Detect which cell encompasses the target text, then output its (X, Y) center coordinate. 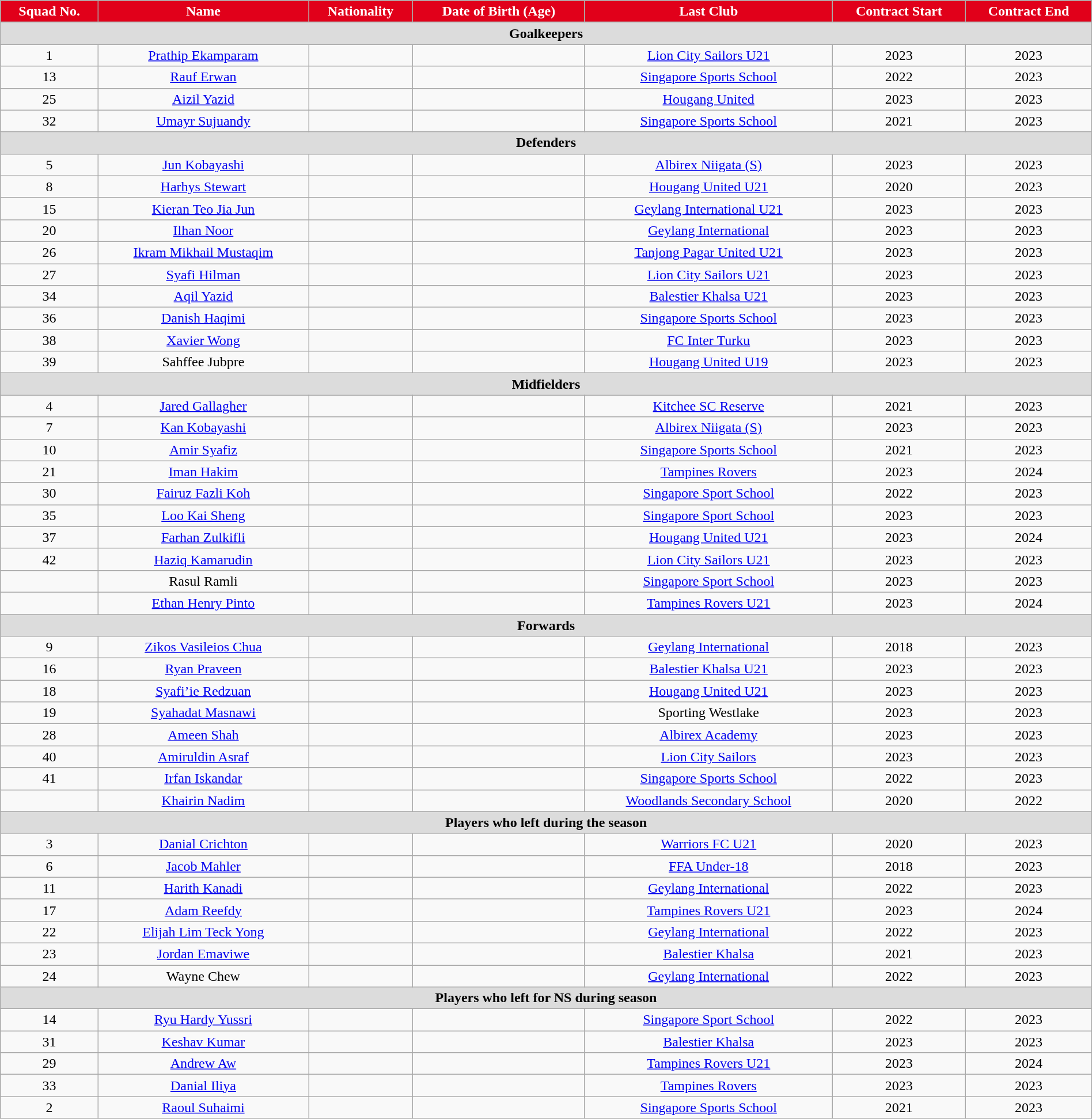
38 (50, 340)
29 (50, 1064)
21 (50, 472)
9 (50, 647)
Raoul Suhaimi (203, 1107)
42 (50, 559)
Midfielders (546, 384)
41 (50, 779)
Lion City Sailors (708, 757)
Kieran Teo Jia Jun (203, 208)
Khairin Nadim (203, 801)
27 (50, 275)
5 (50, 165)
Elijah Lim Teck Yong (203, 932)
Umayr Sujuandy (203, 121)
8 (50, 187)
Albirex Academy (708, 735)
Sahffee Jubpre (203, 362)
Harith Kanadi (203, 888)
33 (50, 1086)
Jun Kobayashi (203, 165)
Keshav Kumar (203, 1042)
28 (50, 735)
13 (50, 77)
2 (50, 1107)
FC Inter Turku (708, 340)
Last Club (708, 12)
Ameen Shah (203, 735)
4 (50, 406)
40 (50, 757)
Fairuz Fazli Koh (203, 494)
Amir Syafiz (203, 450)
14 (50, 1020)
Jared Gallagher (203, 406)
Aizil Yazid (203, 99)
FFA Under-18 (708, 866)
Adam Reefdy (203, 910)
22 (50, 932)
Kitchee SC Reserve (708, 406)
Geylang International U21 (708, 208)
Contract Start (899, 12)
18 (50, 691)
Iman Hakim (203, 472)
Danish Haqimi (203, 318)
26 (50, 252)
Syafi Hilman (203, 275)
Zikos Vasileios Chua (203, 647)
10 (50, 450)
Contract End (1029, 12)
Kan Kobayashi (203, 428)
Jordan Emaviwe (203, 954)
Players who left during the season (546, 822)
37 (50, 537)
7 (50, 428)
19 (50, 713)
35 (50, 515)
Rasul Ramli (203, 581)
Haziq Kamarudin (203, 559)
Woodlands Secondary School (708, 801)
Amiruldin Asraf (203, 757)
Xavier Wong (203, 340)
Warriors FC U21 (708, 844)
25 (50, 99)
Players who left for NS during season (546, 998)
Name (203, 12)
Loo Kai Sheng (203, 515)
32 (50, 121)
23 (50, 954)
Prathip Ekamparam (203, 55)
Defenders (546, 143)
Hougang United U19 (708, 362)
Squad No. (50, 12)
Hougang United (708, 99)
Nationality (361, 12)
20 (50, 230)
16 (50, 669)
Irfan Iskandar (203, 779)
Date of Birth (Age) (499, 12)
15 (50, 208)
31 (50, 1042)
Forwards (546, 625)
Farhan Zulkifli (203, 537)
Wayne Chew (203, 976)
Syafi’ie Redzuan (203, 691)
Ryan Praveen (203, 669)
17 (50, 910)
24 (50, 976)
Sporting Westlake (708, 713)
Aqil Yazid (203, 297)
Danial Iliya (203, 1086)
Syahadat Masnawi (203, 713)
1 (50, 55)
Andrew Aw (203, 1064)
36 (50, 318)
Goalkeepers (546, 33)
39 (50, 362)
Danial Crichton (203, 844)
Ikram Mikhail Mustaqim (203, 252)
30 (50, 494)
11 (50, 888)
6 (50, 866)
34 (50, 297)
3 (50, 844)
Ilhan Noor (203, 230)
Harhys Stewart (203, 187)
Ryu Hardy Yussri (203, 1020)
Tanjong Pagar United U21 (708, 252)
Rauf Erwan (203, 77)
Ethan Henry Pinto (203, 603)
Jacob Mahler (203, 866)
